Return the (X, Y) coordinate for the center point of the cell that contains the specified text.  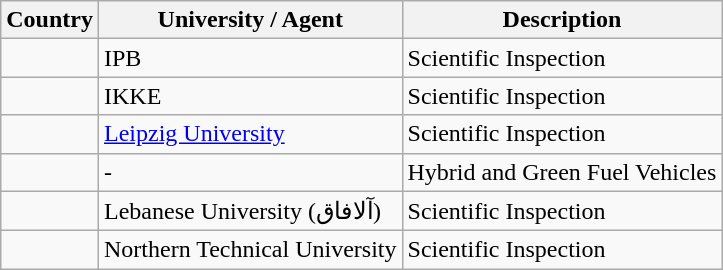
Country (50, 20)
Hybrid and Green Fuel Vehicles (562, 172)
University / Agent (250, 20)
IPB (250, 58)
Description (562, 20)
Leipzig University (250, 134)
Northern Technical University (250, 250)
IKKE (250, 96)
- (250, 172)
Lebanese University (آلافاق) (250, 211)
